Output the [X, Y] coordinate of the center of the cell containing the given text.  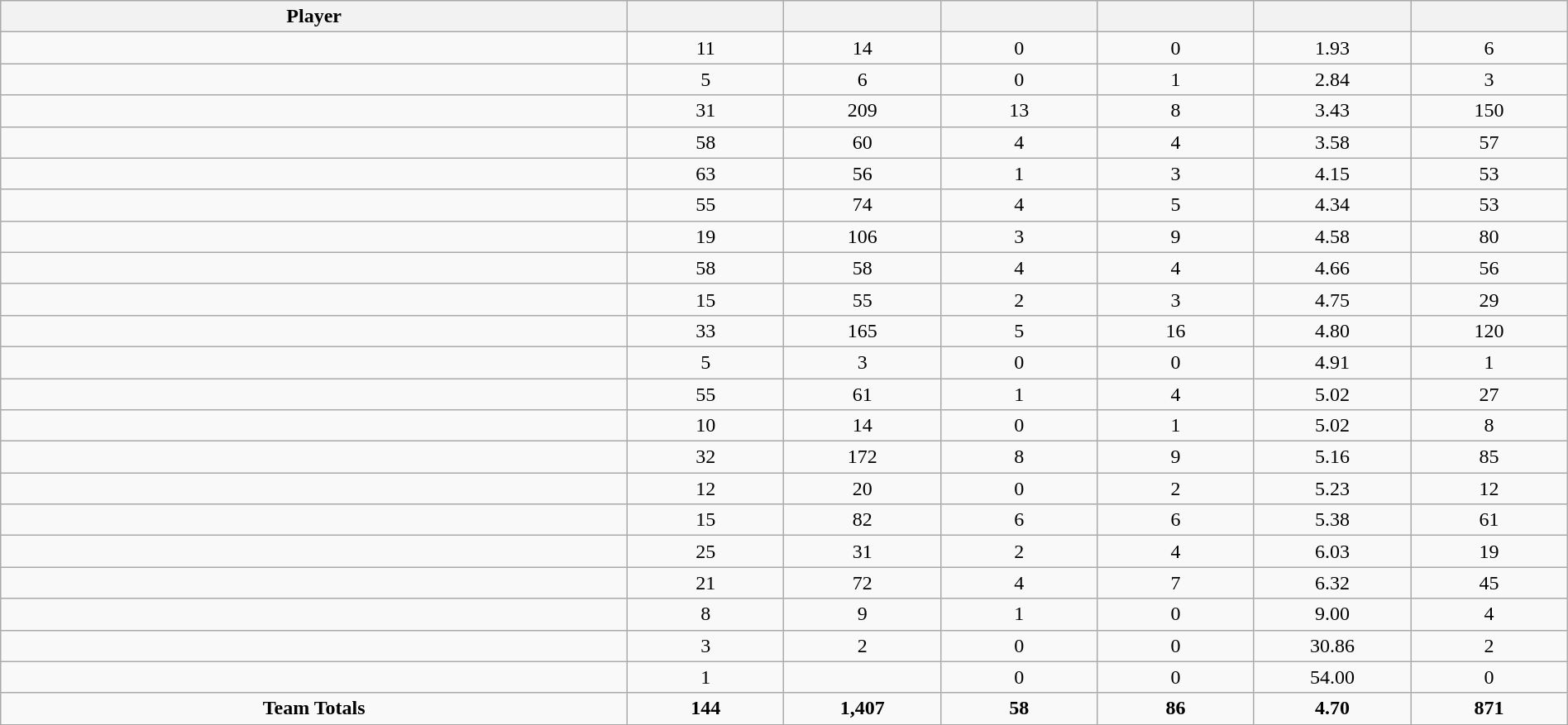
85 [1489, 457]
1.93 [1331, 48]
60 [862, 142]
16 [1176, 331]
6.32 [1331, 583]
4.91 [1331, 362]
4.66 [1331, 268]
32 [706, 457]
54.00 [1331, 677]
4.34 [1331, 205]
3.43 [1331, 111]
2.84 [1331, 79]
33 [706, 331]
63 [706, 174]
29 [1489, 299]
165 [862, 331]
11 [706, 48]
Player [314, 17]
5.38 [1331, 520]
106 [862, 236]
82 [862, 520]
27 [1489, 394]
86 [1176, 708]
120 [1489, 331]
9.00 [1331, 614]
Team Totals [314, 708]
10 [706, 426]
74 [862, 205]
7 [1176, 583]
4.15 [1331, 174]
30.86 [1331, 646]
45 [1489, 583]
13 [1019, 111]
150 [1489, 111]
4.70 [1331, 708]
80 [1489, 236]
57 [1489, 142]
72 [862, 583]
871 [1489, 708]
25 [706, 551]
4.80 [1331, 331]
4.75 [1331, 299]
1,407 [862, 708]
3.58 [1331, 142]
172 [862, 457]
5.23 [1331, 489]
5.16 [1331, 457]
4.58 [1331, 236]
6.03 [1331, 551]
144 [706, 708]
209 [862, 111]
21 [706, 583]
20 [862, 489]
